Return the [x, y] coordinate for the center point of the cell that contains the specified text.  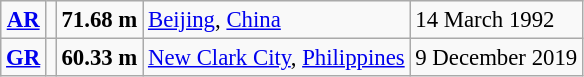
Beijing, China [276, 20]
9 December 2019 [496, 58]
AR [24, 20]
14 March 1992 [496, 20]
71.68 m [100, 20]
60.33 m [100, 58]
GR [24, 58]
New Clark City, Philippines [276, 58]
